Output the [X, Y] coordinate of the center of the cell containing the given text.  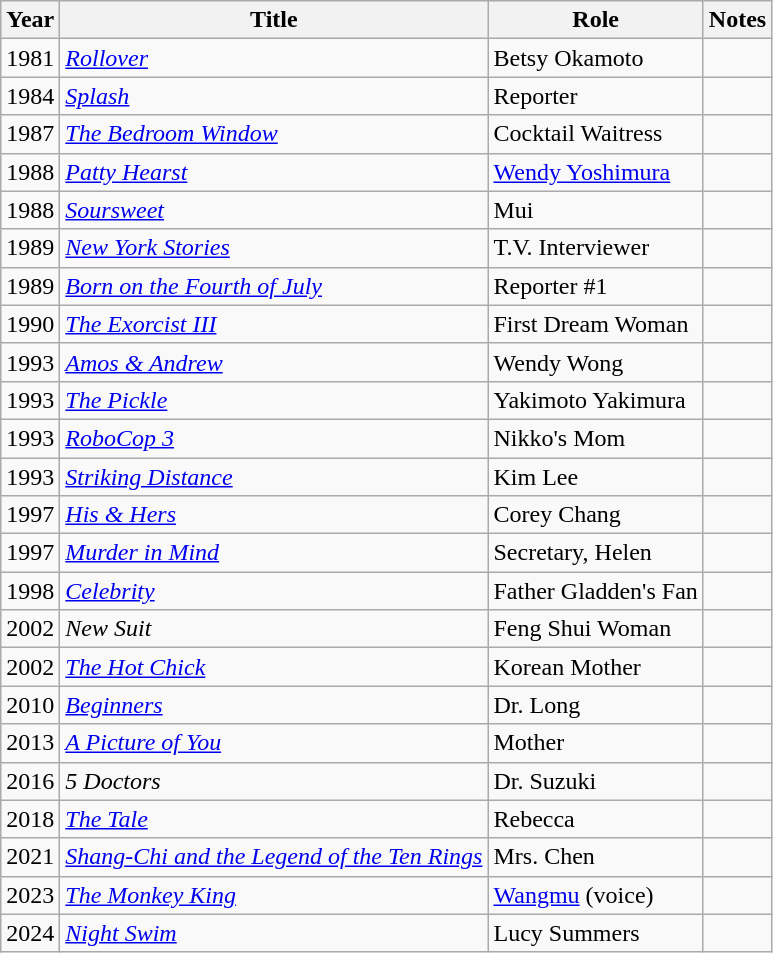
1998 [30, 591]
Corey Chang [596, 515]
Rollover [274, 58]
The Bedroom Window [274, 134]
Mother [596, 743]
Wangmu (voice) [596, 895]
1984 [30, 96]
Reporter [596, 96]
Celebrity [274, 591]
Amos & Andrew [274, 362]
2023 [30, 895]
The Exorcist III [274, 324]
Splash [274, 96]
Year [30, 20]
First Dream Woman [596, 324]
Mui [596, 210]
The Pickle [274, 400]
New Suit [274, 629]
RoboCop 3 [274, 438]
Born on the Fourth of July [274, 286]
Yakimoto Yakimura [596, 400]
Father Gladden's Fan [596, 591]
Reporter #1 [596, 286]
Patty Hearst [274, 172]
T.V. Interviewer [596, 248]
Feng Shui Woman [596, 629]
The Tale [274, 819]
Cocktail Waitress [596, 134]
Lucy Summers [596, 933]
Kim Lee [596, 477]
Shang-Chi and the Legend of the Ten Rings [274, 857]
Mrs. Chen [596, 857]
1990 [30, 324]
5 Doctors [274, 781]
1987 [30, 134]
A Picture of You [274, 743]
Soursweet [274, 210]
Striking Distance [274, 477]
1981 [30, 58]
Korean Mother [596, 667]
Wendy Wong [596, 362]
2024 [30, 933]
Dr. Long [596, 705]
Notes [737, 20]
2013 [30, 743]
2021 [30, 857]
Rebecca [596, 819]
The Hot Chick [274, 667]
Role [596, 20]
Wendy Yoshimura [596, 172]
Title [274, 20]
Nikko's Mom [596, 438]
Night Swim [274, 933]
2010 [30, 705]
Beginners [274, 705]
Dr. Suzuki [596, 781]
2018 [30, 819]
Betsy Okamoto [596, 58]
2016 [30, 781]
Murder in Mind [274, 553]
The Monkey King [274, 895]
Secretary, Helen [596, 553]
His & Hers [274, 515]
New York Stories [274, 248]
